From the cell containing the given text, extract its center point as (X, Y) coordinate. 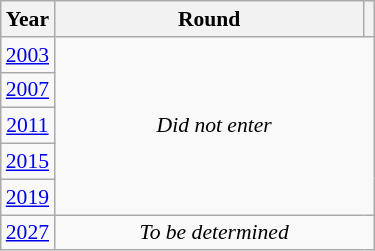
Year (28, 19)
2011 (28, 126)
To be determined (214, 233)
2019 (28, 197)
Did not enter (214, 126)
2007 (28, 90)
2003 (28, 55)
2027 (28, 233)
2015 (28, 162)
Round (209, 19)
